Return (x, y) of the center of cell containing provided text 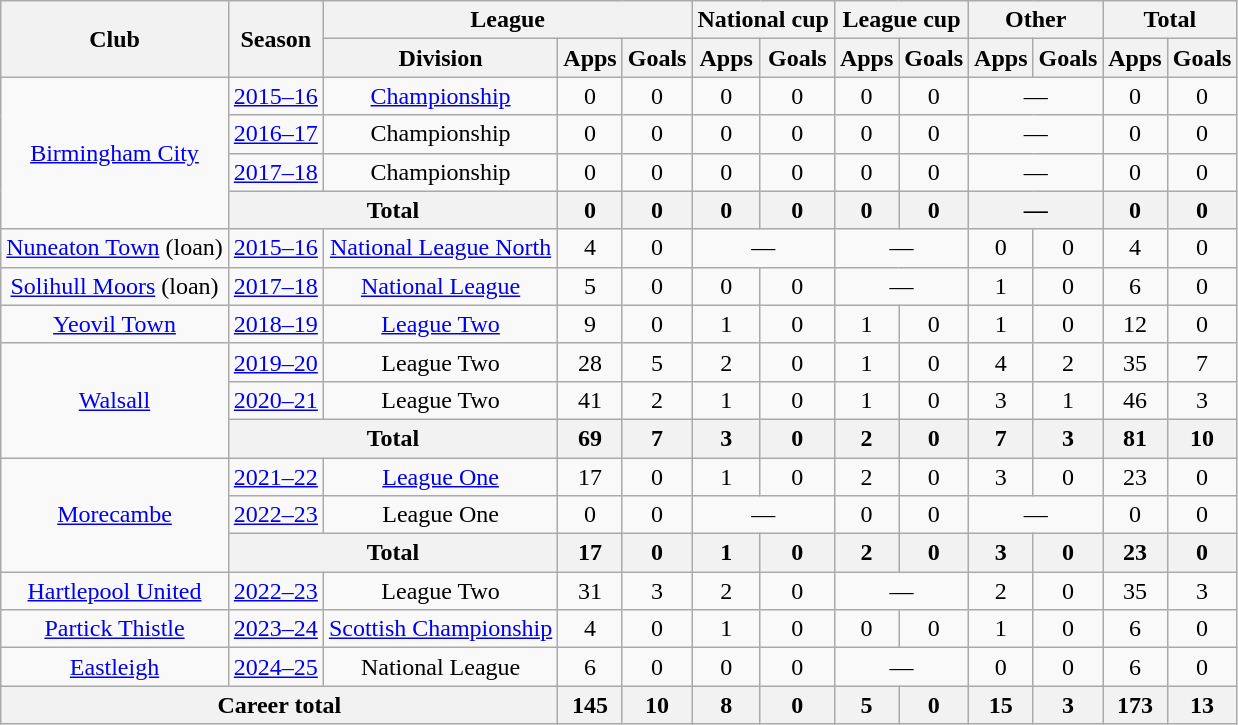
Nuneaton Town (loan) (115, 248)
Scottish Championship (440, 629)
Hartlepool United (115, 591)
69 (590, 438)
Eastleigh (115, 667)
31 (590, 591)
Yeovil Town (115, 324)
2018–19 (276, 324)
Division (440, 58)
8 (726, 705)
National League North (440, 248)
Career total (280, 705)
46 (1135, 400)
Other (1036, 20)
12 (1135, 324)
41 (590, 400)
2019–20 (276, 362)
2016–17 (276, 134)
Birmingham City (115, 153)
Season (276, 39)
2023–24 (276, 629)
2020–21 (276, 400)
League cup (901, 20)
2024–25 (276, 667)
League (508, 20)
Partick Thistle (115, 629)
Morecambe (115, 515)
28 (590, 362)
15 (1001, 705)
145 (590, 705)
173 (1135, 705)
National cup (763, 20)
81 (1135, 438)
13 (1202, 705)
Solihull Moors (loan) (115, 286)
9 (590, 324)
2021–22 (276, 477)
Club (115, 39)
Walsall (115, 400)
